Find where the given text appears and provide that cell's center as [X, Y] coordinate. 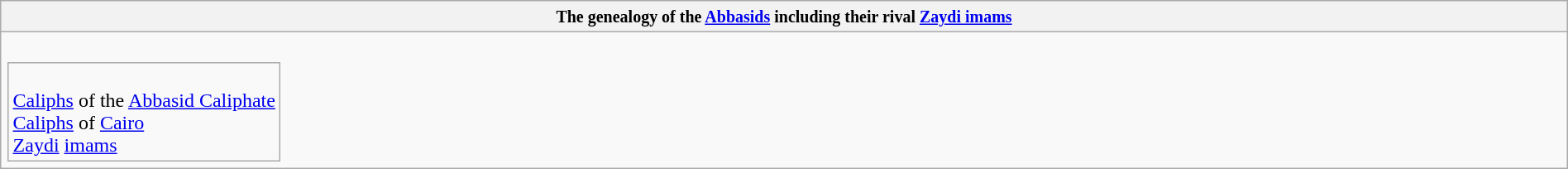
The genealogy of the Abbasids including their rival Zaydi imams [784, 17]
